Locate the cell with the specified text and output its [X, Y] center coordinate. 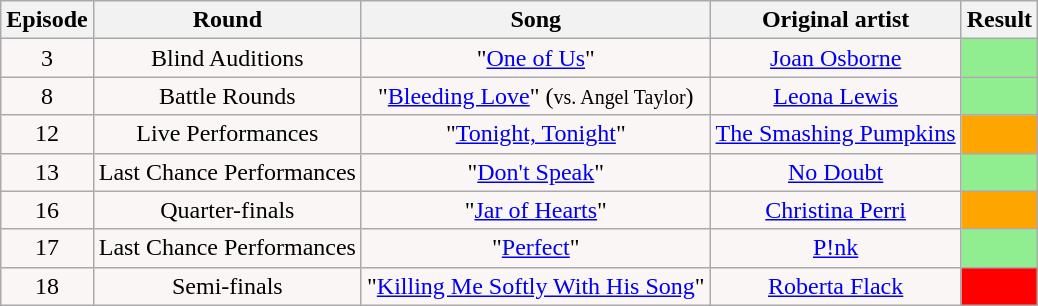
"Don't Speak" [536, 172]
12 [47, 134]
"Killing Me Softly With His Song" [536, 286]
"One of Us" [536, 58]
Semi-finals [227, 286]
Round [227, 20]
Leona Lewis [836, 96]
The Smashing Pumpkins [836, 134]
16 [47, 210]
"Jar of Hearts" [536, 210]
Result [999, 20]
P!nk [836, 248]
"Perfect" [536, 248]
"Tonight, Tonight" [536, 134]
Christina Perri [836, 210]
18 [47, 286]
"Bleeding Love" (vs. Angel Taylor) [536, 96]
17 [47, 248]
Live Performances [227, 134]
Joan Osborne [836, 58]
Episode [47, 20]
3 [47, 58]
13 [47, 172]
Battle Rounds [227, 96]
Song [536, 20]
Original artist [836, 20]
No Doubt [836, 172]
Blind Auditions [227, 58]
8 [47, 96]
Roberta Flack [836, 286]
Quarter-finals [227, 210]
